Determine the [X, Y] coordinate at the center of the cell enclosing the given text.  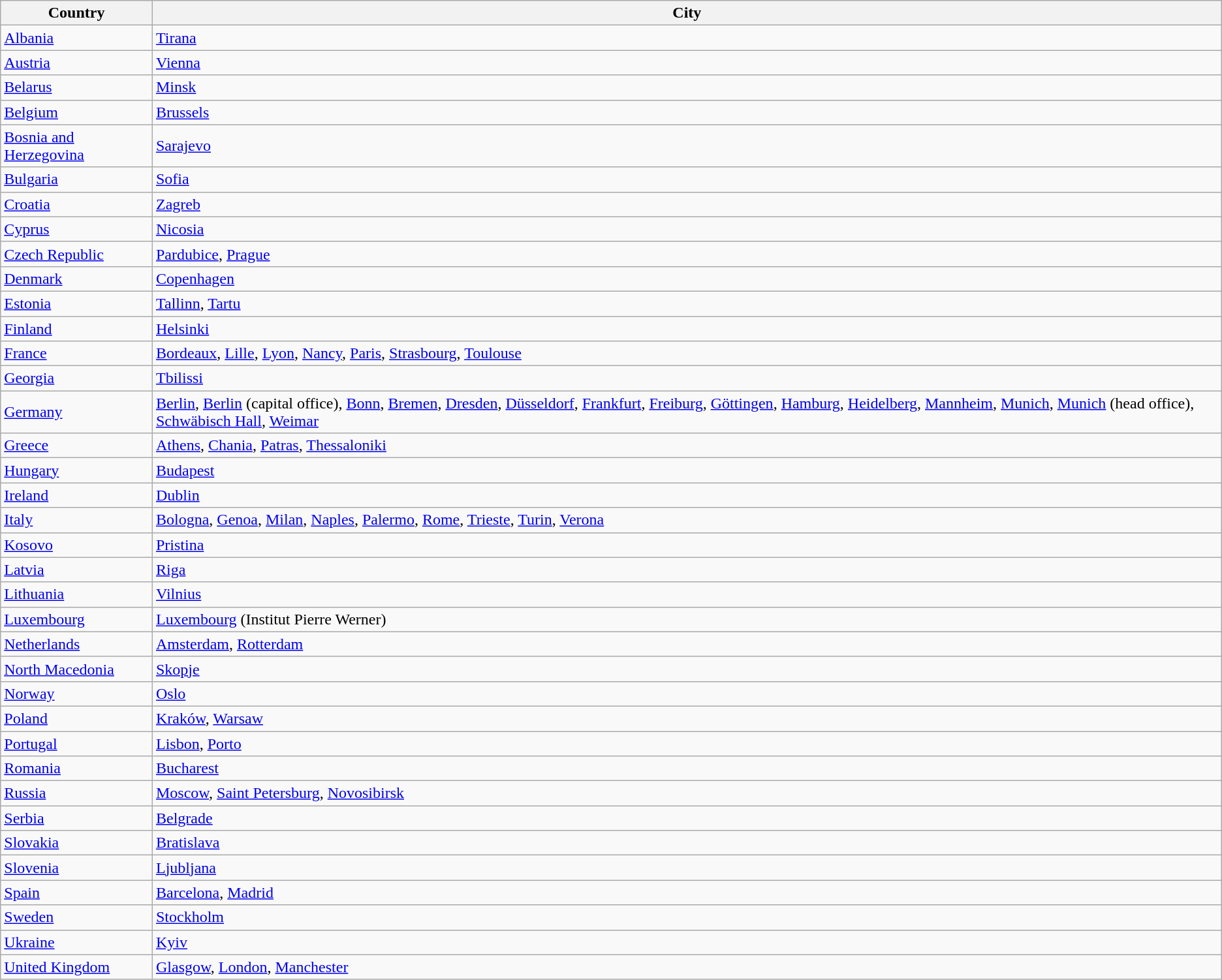
Greece [77, 446]
Dublin [687, 495]
Riga [687, 570]
Copenhagen [687, 279]
Kyiv [687, 942]
Estonia [77, 303]
Bordeaux, Lille, Lyon, Nancy, Paris, Strasbourg, Toulouse [687, 354]
Tbilissi [687, 378]
Lisbon, Porto [687, 743]
Nicosia [687, 229]
Stockholm [687, 917]
Russia [77, 793]
Budapest [687, 470]
Austria [77, 63]
Portugal [77, 743]
Sarajevo [687, 146]
Helsinki [687, 328]
Tirana [687, 38]
Oslo [687, 694]
Vienna [687, 63]
North Macedonia [77, 669]
Pardubice, Prague [687, 254]
Latvia [77, 570]
France [77, 354]
Ljubljana [687, 868]
Belgium [77, 112]
Bucharest [687, 769]
Ireland [77, 495]
Sofia [687, 179]
Skopje [687, 669]
Amsterdam, Rotterdam [687, 644]
Brussels [687, 112]
Minsk [687, 87]
Bulgaria [77, 179]
Ukraine [77, 942]
Georgia [77, 378]
Pristina [687, 545]
Luxembourg [77, 619]
Bratislava [687, 843]
Kraków, Warsaw [687, 718]
Moscow, Saint Petersburg, Novosibirsk [687, 793]
Poland [77, 718]
Romania [77, 769]
Germany [77, 412]
City [687, 13]
Czech Republic [77, 254]
Belarus [77, 87]
Country [77, 13]
Hungary [77, 470]
Glasgow, London, Manchester [687, 967]
Netherlands [77, 644]
Zagreb [687, 204]
Croatia [77, 204]
Cyprus [77, 229]
Spain [77, 893]
Finland [77, 328]
Bologna, Genoa, Milan, Naples, Palermo, Rome, Trieste, Turin, Verona [687, 520]
Athens, Chania, Patras, Thessaloniki [687, 446]
Serbia [77, 818]
United Kingdom [77, 967]
Italy [77, 520]
Lithuania [77, 594]
Norway [77, 694]
Slovakia [77, 843]
Slovenia [77, 868]
Albania [77, 38]
Luxembourg (Institut Pierre Werner) [687, 619]
Kosovo [77, 545]
Barcelona, Madrid [687, 893]
Belgrade [687, 818]
Bosnia and Herzegovina [77, 146]
Tallinn, Tartu [687, 303]
Denmark [77, 279]
Sweden [77, 917]
Vilnius [687, 594]
